Identify which cell holds the provided text, then report its (X, Y) central coordinate. 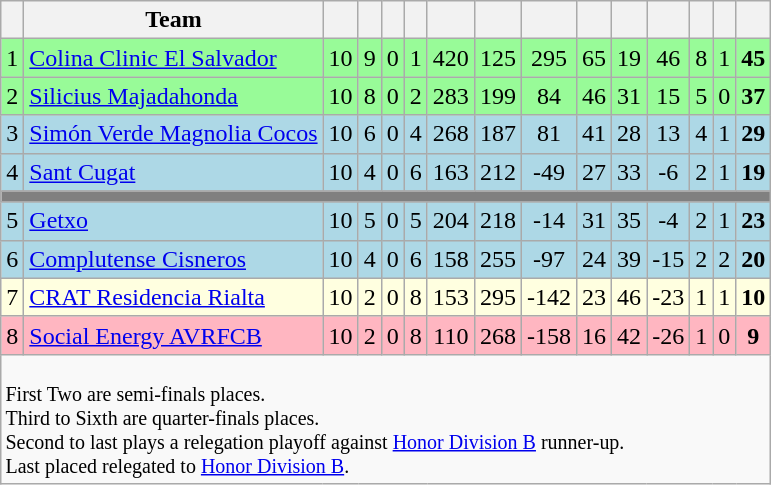
-15 (668, 259)
39 (630, 259)
42 (630, 335)
Complutense Cisneros (174, 259)
158 (450, 259)
Colina Clinic El Salvador (174, 58)
255 (498, 259)
65 (594, 58)
7 (12, 297)
13 (668, 134)
Simón Verde Magnolia Cocos (174, 134)
20 (754, 259)
218 (498, 221)
199 (498, 96)
163 (450, 172)
Silicius Majadahonda (174, 96)
CRAT Residencia Rialta (174, 297)
Getxo (174, 221)
Social Energy AVRFCB (174, 335)
-4 (668, 221)
45 (754, 58)
29 (754, 134)
15 (668, 96)
28 (630, 134)
420 (450, 58)
24 (594, 259)
283 (450, 96)
-14 (548, 221)
110 (450, 335)
-142 (548, 297)
35 (630, 221)
33 (630, 172)
Sant Cugat (174, 172)
16 (594, 335)
187 (498, 134)
212 (498, 172)
3 (12, 134)
204 (450, 221)
27 (594, 172)
37 (754, 96)
41 (594, 134)
-6 (668, 172)
Team (174, 20)
-23 (668, 297)
-97 (548, 259)
81 (548, 134)
84 (548, 96)
125 (498, 58)
-49 (548, 172)
153 (450, 297)
-26 (668, 335)
-158 (548, 335)
